Output the (x, y) coordinate of the center of the cell containing the given text.  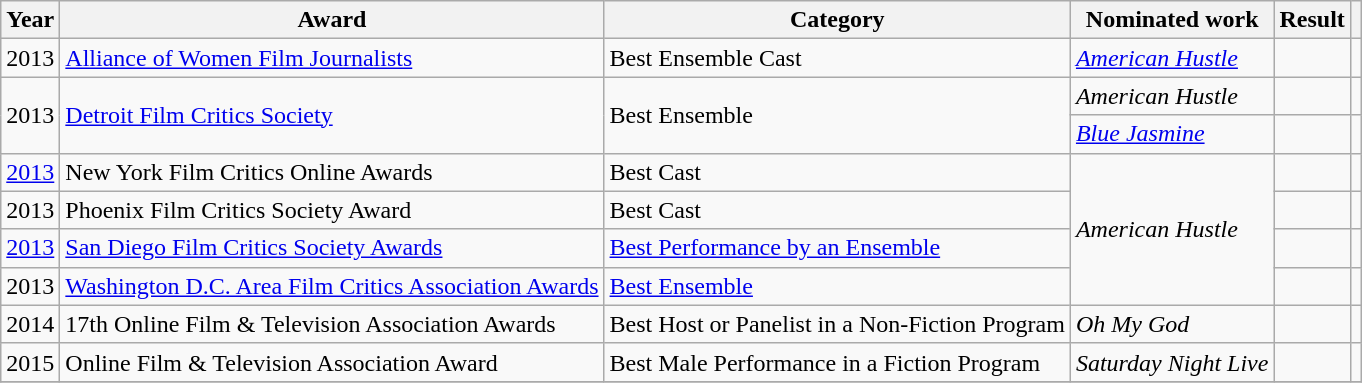
Category (837, 20)
17th Online Film & Television Association Awards (332, 324)
Alliance of Women Film Journalists (332, 58)
Award (332, 20)
Saturday Night Live (1172, 362)
Blue Jasmine (1172, 134)
Detroit Film Critics Society (332, 115)
2015 (30, 362)
Washington D.C. Area Film Critics Association Awards (332, 286)
Online Film & Television Association Award (332, 362)
Best Host or Panelist in a Non-Fiction Program (837, 324)
Oh My God (1172, 324)
Nominated work (1172, 20)
New York Film Critics Online Awards (332, 172)
Best Performance by an Ensemble (837, 248)
Year (30, 20)
Phoenix Film Critics Society Award (332, 210)
Best Ensemble Cast (837, 58)
Result (1312, 20)
San Diego Film Critics Society Awards (332, 248)
2014 (30, 324)
Best Male Performance in a Fiction Program (837, 362)
